Scan for the cell matching the given text and deliver its [x, y] coordinate at center. 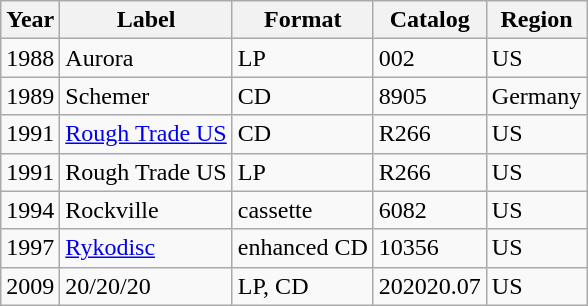
LP, CD [302, 286]
Region [536, 20]
Germany [536, 96]
002 [430, 58]
cassette [302, 210]
enhanced CD [302, 248]
202020.07 [430, 286]
20/20/20 [146, 286]
8905 [430, 96]
Catalog [430, 20]
Rockville [146, 210]
1989 [30, 96]
1997 [30, 248]
1994 [30, 210]
Rykodisc [146, 248]
6082 [430, 210]
Format [302, 20]
Label [146, 20]
2009 [30, 286]
Year [30, 20]
Aurora [146, 58]
10356 [430, 248]
Schemer [146, 96]
1988 [30, 58]
